From the cell containing the given text, extract its center point as [x, y] coordinate. 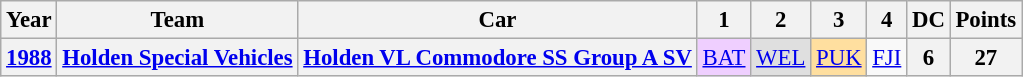
FJI [887, 58]
6 [929, 58]
BAT [724, 58]
3 [839, 20]
Holden VL Commodore SS Group A SV [498, 58]
1988 [29, 58]
1 [724, 20]
Holden Special Vehicles [178, 58]
2 [781, 20]
27 [986, 58]
PUK [839, 58]
Team [178, 20]
DC [929, 20]
WEL [781, 58]
Year [29, 20]
4 [887, 20]
Points [986, 20]
Car [498, 20]
